Find where the given text appears and provide that cell's center as [X, Y] coordinate. 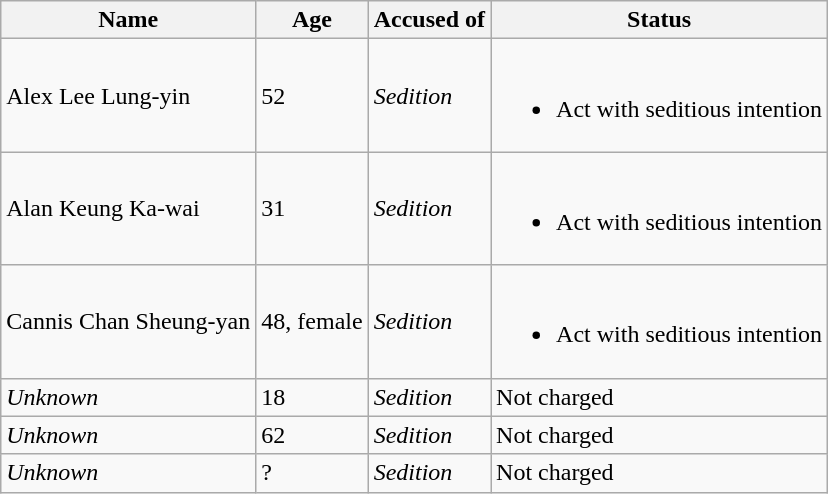
31 [312, 208]
Alan Keung Ka-wai [128, 208]
62 [312, 435]
Status [660, 20]
18 [312, 397]
Alex Lee Lung-yin [128, 96]
Cannis Chan Sheung-yan [128, 322]
Age [312, 20]
48, female [312, 322]
? [312, 473]
Accused of [429, 20]
52 [312, 96]
Name [128, 20]
